Return (X, Y) of the center of cell containing provided text 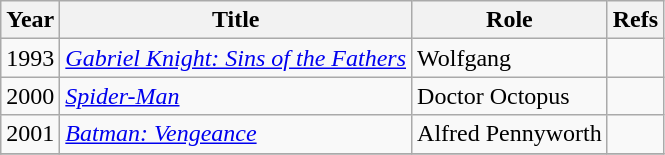
Batman: Vengeance (236, 134)
1993 (30, 58)
Year (30, 20)
2000 (30, 96)
Spider-Man (236, 96)
Title (236, 20)
Doctor Octopus (510, 96)
Role (510, 20)
2001 (30, 134)
Refs (635, 20)
Wolfgang (510, 58)
Alfred Pennyworth (510, 134)
Gabriel Knight: Sins of the Fathers (236, 58)
